Find where the given text appears and provide that cell's center as [X, Y] coordinate. 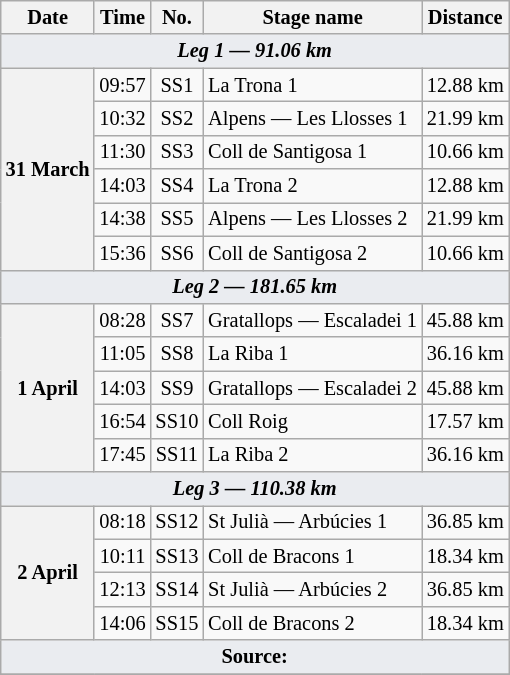
16:54 [122, 421]
SS2 [178, 118]
Time [122, 17]
14:38 [122, 219]
La Trona 1 [312, 85]
12:13 [122, 589]
Coll de Santigosa 1 [312, 152]
SS12 [178, 522]
15:36 [122, 253]
Stage name [312, 17]
SS13 [178, 556]
Gratallops — Escaladei 2 [312, 388]
SS5 [178, 219]
Coll de Bracons 1 [312, 556]
1 April [48, 387]
Leg 2 — 181.65 km [255, 287]
Distance [466, 17]
11:30 [122, 152]
La Riba 2 [312, 455]
SS14 [178, 589]
Gratallops — Escaladei 1 [312, 320]
14:06 [122, 623]
Source: [255, 657]
La Trona 2 [312, 186]
08:18 [122, 522]
SS6 [178, 253]
St Julià — Arbúcies 2 [312, 589]
11:05 [122, 354]
17:45 [122, 455]
Date [48, 17]
SS7 [178, 320]
2 April [48, 572]
SS10 [178, 421]
31 March [48, 169]
SS3 [178, 152]
SS15 [178, 623]
SS8 [178, 354]
SS11 [178, 455]
SS4 [178, 186]
La Riba 1 [312, 354]
Alpens — Les Llosses 1 [312, 118]
Coll Roig [312, 421]
Coll de Santigosa 2 [312, 253]
SS1 [178, 85]
Alpens — Les Llosses 2 [312, 219]
Leg 1 — 91.06 km [255, 51]
SS9 [178, 388]
St Julià — Arbúcies 1 [312, 522]
No. [178, 17]
Leg 3 — 110.38 km [255, 489]
09:57 [122, 85]
10:32 [122, 118]
17.57 km [466, 421]
10:11 [122, 556]
08:28 [122, 320]
Coll de Bracons 2 [312, 623]
